Find where the given text appears and provide that cell's center as (X, Y) coordinate. 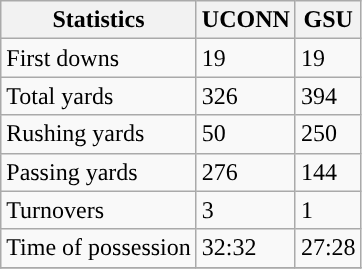
32:32 (246, 248)
Turnovers (99, 210)
Time of possession (99, 248)
276 (246, 172)
1 (328, 210)
50 (246, 134)
Rushing yards (99, 134)
144 (328, 172)
GSU (328, 20)
27:28 (328, 248)
250 (328, 134)
Total yards (99, 96)
Statistics (99, 20)
3 (246, 210)
394 (328, 96)
UCONN (246, 20)
First downs (99, 58)
Passing yards (99, 172)
326 (246, 96)
